From the cell containing the given text, extract its center point as [x, y] coordinate. 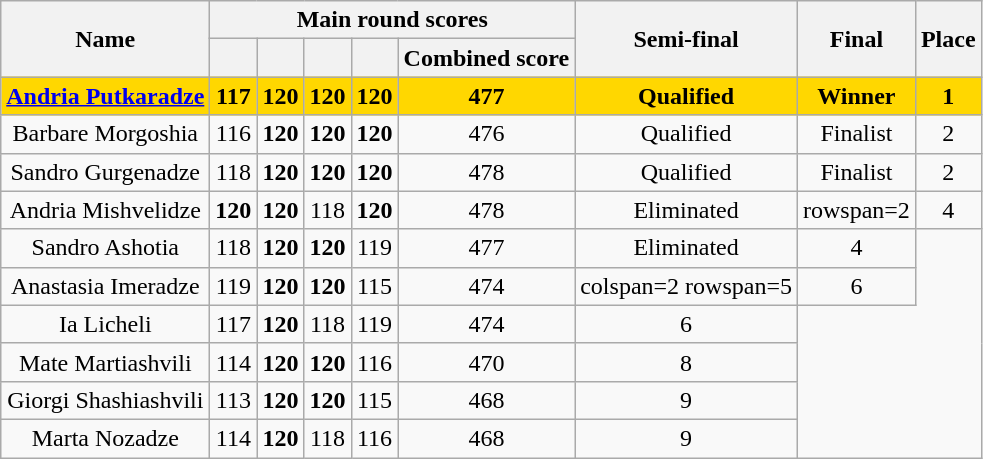
Final [856, 39]
Winner [856, 96]
Andria Putkaradze [106, 96]
Mate Martiashvili [106, 362]
Giorgi Shashiashvili [106, 400]
Andria Mishvelidze [106, 210]
Combined score [486, 58]
1 [948, 96]
476 [486, 134]
113 [234, 400]
Anastasia Imeradze [106, 286]
Semi-final [686, 39]
Sandro Ashotia [106, 248]
Sandro Gurgenadze [106, 172]
Ia Licheli [106, 324]
Barbare Morgoshia [106, 134]
Name [106, 39]
Main round scores [392, 20]
colspan=2 rowspan=5 [686, 286]
Place [948, 39]
8 [686, 362]
rowspan=2 [856, 210]
Marta Nozadze [106, 438]
470 [486, 362]
